Scan for the cell matching the given text and deliver its (X, Y) coordinate at center. 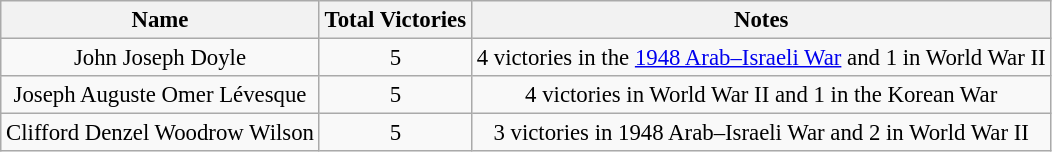
Name (160, 20)
Total Victories (395, 20)
3 victories in 1948 Arab–Israeli War and 2 in World War II (761, 133)
Clifford Denzel Woodrow Wilson (160, 133)
Notes (761, 20)
John Joseph Doyle (160, 58)
4 victories in the 1948 Arab–Israeli War and 1 in World War II (761, 58)
Joseph Auguste Omer Lévesque (160, 95)
4 victories in World War II and 1 in the Korean War (761, 95)
